Provide the (X, Y) coordinate of the cell's center where the given text is located.  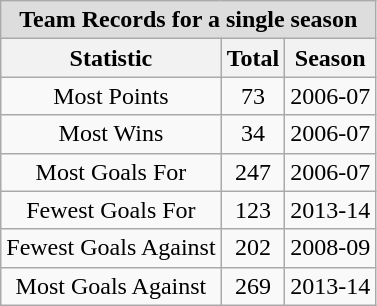
73 (253, 96)
Statistic (111, 58)
Fewest Goals Against (111, 248)
Most Goals Against (111, 286)
Season (330, 58)
2008-09 (330, 248)
247 (253, 172)
Most Wins (111, 134)
Most Goals For (111, 172)
Most Points (111, 96)
Total (253, 58)
Team Records for a single season (188, 20)
34 (253, 134)
202 (253, 248)
Fewest Goals For (111, 210)
123 (253, 210)
269 (253, 286)
